Scan for the cell matching the given text and deliver its [X, Y] coordinate at center. 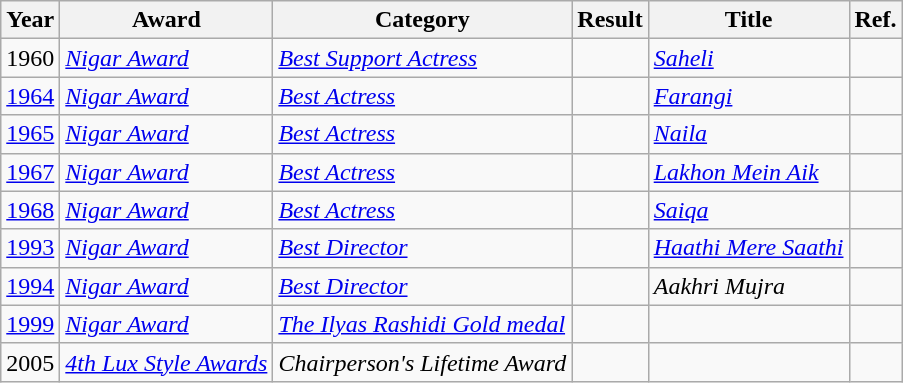
Title [748, 20]
Aakhri Mujra [748, 286]
1967 [30, 172]
Farangi [748, 96]
Best Support Actress [422, 58]
Naila [748, 134]
Lakhon Mein Aik [748, 172]
Award [166, 20]
2005 [30, 362]
Ref. [876, 20]
4th Lux Style Awards [166, 362]
1960 [30, 58]
1993 [30, 248]
1964 [30, 96]
Saiqa [748, 210]
The Ilyas Rashidi Gold medal [422, 324]
Year [30, 20]
Category [422, 20]
Haathi Mere Saathi [748, 248]
Chairperson's Lifetime Award [422, 362]
Saheli [748, 58]
1965 [30, 134]
1968 [30, 210]
1999 [30, 324]
Result [610, 20]
1994 [30, 286]
